From the cell containing the given text, extract its center point as (x, y) coordinate. 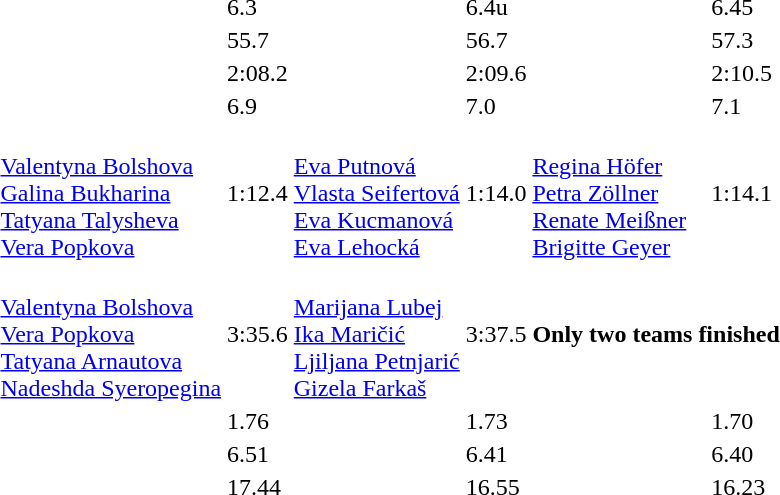
1:12.4 (258, 193)
2:09.6 (496, 73)
55.7 (258, 40)
Marijana LubejIka MaričićLjiljana PetnjarićGizela Farkaš (376, 334)
1:14.0 (496, 193)
6.41 (496, 454)
Eva PutnováVlasta SeifertováEva KucmanováEva Lehocká (376, 193)
3:35.6 (258, 334)
1.73 (496, 421)
7.0 (496, 106)
3:37.5 (496, 334)
2:08.2 (258, 73)
Regina HöferPetra ZöllnerRenate MeißnerBrigitte Geyer (619, 193)
1.76 (258, 421)
56.7 (496, 40)
6.51 (258, 454)
6.9 (258, 106)
